Locate the cell with the specified text and output its (X, Y) center coordinate. 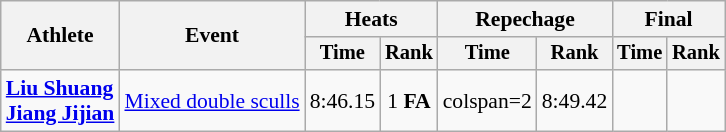
8:46.15 (342, 100)
Final (668, 19)
8:49.42 (574, 100)
colspan=2 (488, 100)
Heats (372, 19)
1 FA (409, 100)
Event (212, 36)
Athlete (60, 36)
Repechage (526, 19)
Mixed double sculls (212, 100)
Liu ShuangJiang Jijian (60, 100)
